For the text-containing cell, return its midpoint in (x, y) coordinate format. 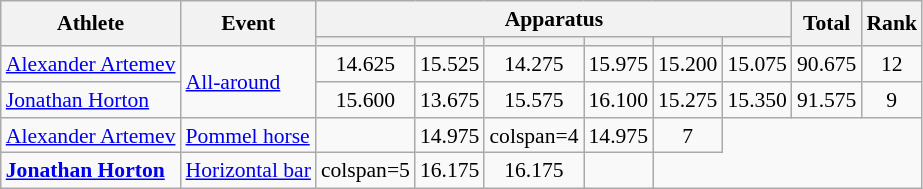
15.600 (366, 100)
15.200 (688, 64)
Athlete (91, 24)
13.675 (450, 100)
Total (826, 24)
Apparatus (554, 19)
16.100 (618, 100)
14.275 (534, 64)
15.275 (688, 100)
7 (688, 136)
91.575 (826, 100)
Horizontal bar (248, 171)
14.625 (366, 64)
9 (892, 100)
All-around (248, 82)
15.075 (756, 64)
Rank (892, 24)
15.975 (618, 64)
Pommel horse (248, 136)
15.525 (450, 64)
colspan=4 (534, 136)
90.675 (826, 64)
15.350 (756, 100)
colspan=5 (366, 171)
12 (892, 64)
15.575 (534, 100)
Event (248, 24)
